Determine the (X, Y) coordinate at the center of the cell enclosing the given text.  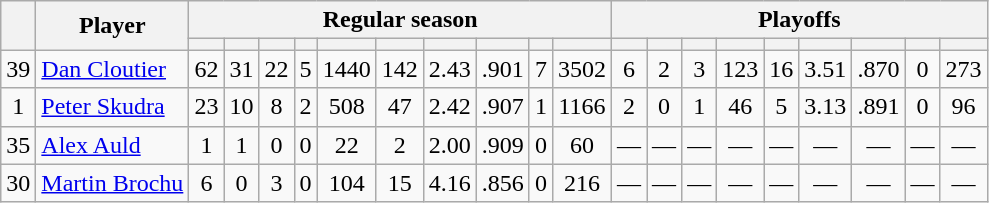
15 (400, 183)
.907 (502, 107)
Player (112, 26)
23 (206, 107)
2.43 (450, 69)
96 (964, 107)
216 (582, 183)
30 (18, 183)
Martin Brochu (112, 183)
2.00 (450, 145)
62 (206, 69)
1440 (346, 69)
3.13 (826, 107)
31 (242, 69)
.909 (502, 145)
8 (276, 107)
123 (740, 69)
Peter Skudra (112, 107)
10 (242, 107)
142 (400, 69)
47 (400, 107)
3502 (582, 69)
.856 (502, 183)
508 (346, 107)
60 (582, 145)
104 (346, 183)
.891 (878, 107)
Playoffs (799, 20)
2.42 (450, 107)
.870 (878, 69)
39 (18, 69)
3.51 (826, 69)
.901 (502, 69)
35 (18, 145)
273 (964, 69)
4.16 (450, 183)
46 (740, 107)
Alex Auld (112, 145)
1166 (582, 107)
16 (782, 69)
Regular season (400, 20)
Dan Cloutier (112, 69)
7 (540, 69)
